Provide the (X, Y) coordinate of the cell's center where the given text is located.  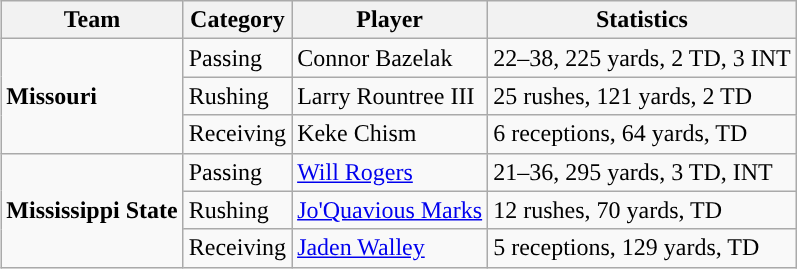
12 rushes, 70 yards, TD (642, 210)
Jaden Walley (390, 248)
Larry Rountree III (390, 96)
22–38, 225 yards, 2 TD, 3 INT (642, 58)
5 receptions, 129 yards, TD (642, 248)
Mississippi State (92, 210)
25 rushes, 121 yards, 2 TD (642, 96)
21–36, 295 yards, 3 TD, INT (642, 172)
Jo'Quavious Marks (390, 210)
Team (92, 20)
Category (237, 20)
Statistics (642, 20)
Connor Bazelak (390, 58)
Will Rogers (390, 172)
Missouri (92, 96)
Player (390, 20)
6 receptions, 64 yards, TD (642, 134)
Keke Chism (390, 134)
